Search for the cell housing the specified text and yield its (X, Y) center coordinate. 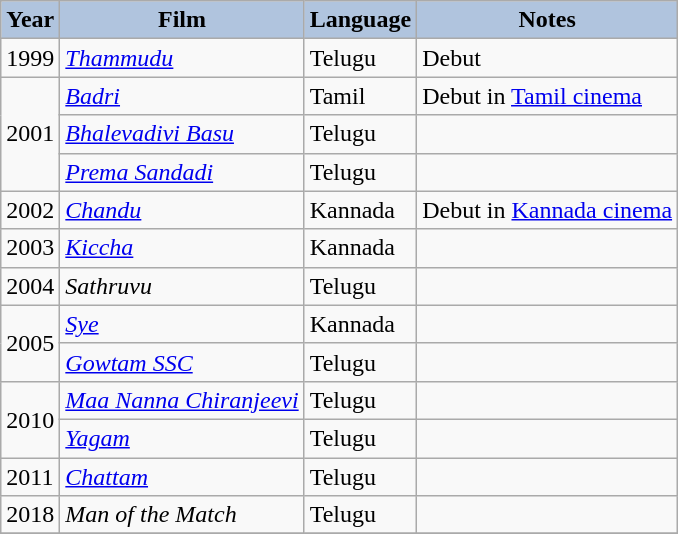
Thammudu (182, 58)
2010 (30, 419)
2004 (30, 286)
Bhalevadivi Basu (182, 134)
Prema Sandadi (182, 172)
Man of the Match (182, 515)
Language (360, 20)
Sye (182, 324)
2018 (30, 515)
Debut in Tamil cinema (548, 96)
Debut in Kannada cinema (548, 210)
Year (30, 20)
Notes (548, 20)
Gowtam SSC (182, 362)
Debut (548, 58)
Kiccha (182, 248)
Chandu (182, 210)
Maa Nanna Chiranjeevi (182, 400)
Chattam (182, 477)
1999 (30, 58)
2003 (30, 248)
Film (182, 20)
Yagam (182, 438)
Sathruvu (182, 286)
Tamil (360, 96)
2001 (30, 134)
2005 (30, 343)
2011 (30, 477)
2002 (30, 210)
Badri (182, 96)
